Identify which cell holds the provided text, then report its [x, y] central coordinate. 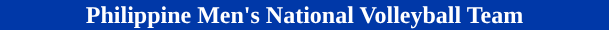
Philippine Men's National Volleyball Team [304, 15]
